Identify which cell holds the provided text, then report its (x, y) central coordinate. 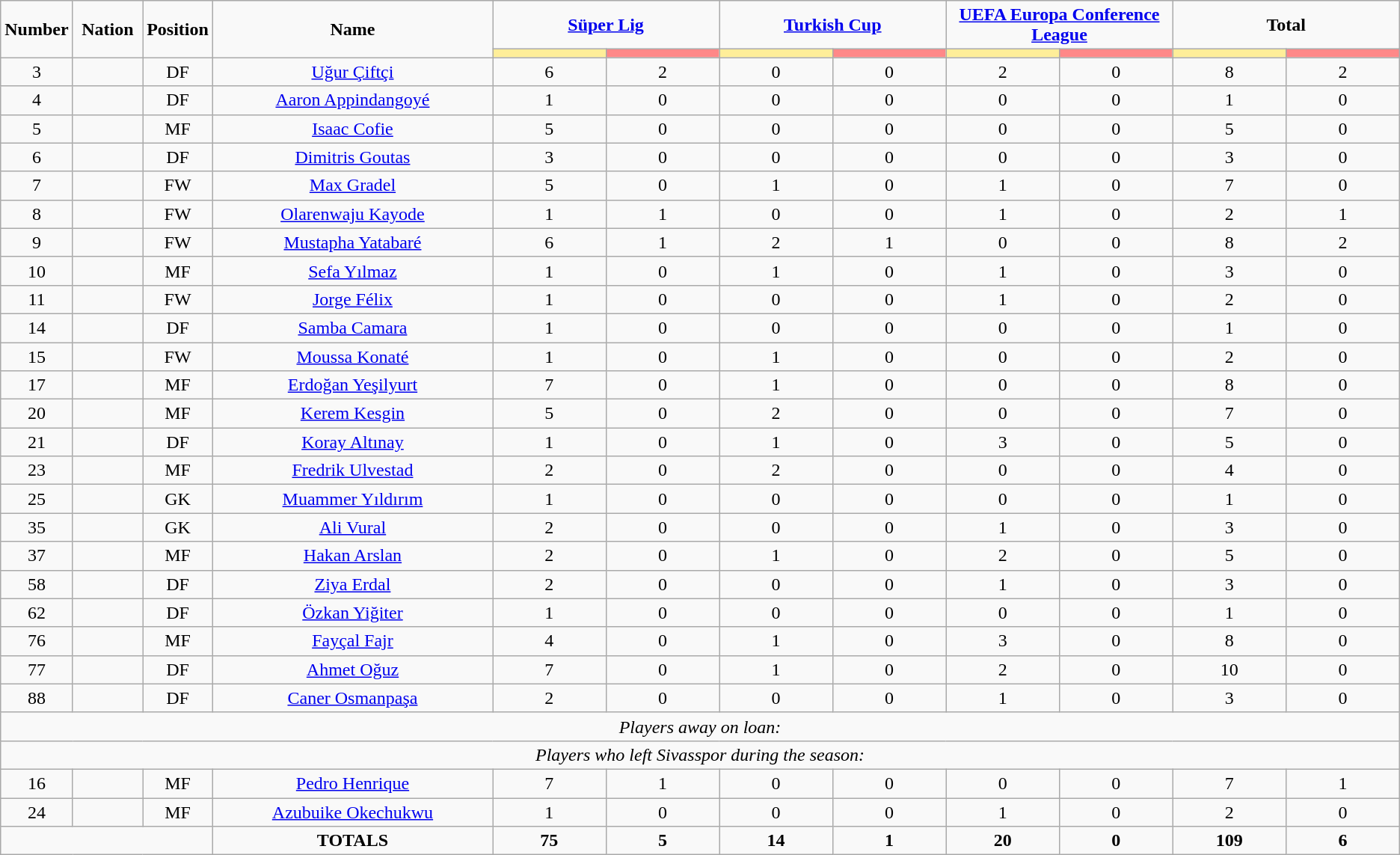
17 (37, 385)
109 (1229, 841)
Players away on loan: (700, 726)
Turkish Cup (833, 25)
Erdoğan Yeşilyurt (352, 385)
Moussa Konaté (352, 357)
58 (37, 584)
23 (37, 471)
Isaac Cofie (352, 129)
Total (1286, 25)
9 (37, 242)
Max Gradel (352, 186)
Ali Vural (352, 527)
Özkan Yiğiter (352, 613)
16 (37, 783)
Dimitris Goutas (352, 157)
Hakan Arslan (352, 556)
Sefa Yılmaz (352, 271)
76 (37, 641)
UEFA Europa Conference League (1059, 25)
Caner Osmanpaşa (352, 698)
77 (37, 669)
24 (37, 812)
Ziya Erdal (352, 584)
88 (37, 698)
Pedro Henrique (352, 783)
Position (178, 29)
Players who left Sivasspor during the season: (700, 755)
35 (37, 527)
Number (37, 29)
37 (37, 556)
Aaron Appindangoyé (352, 100)
21 (37, 442)
25 (37, 499)
Samba Camara (352, 328)
Name (352, 29)
Koray Altınay (352, 442)
Uğur Çiftçi (352, 72)
15 (37, 357)
Ahmet Oğuz (352, 669)
Nation (108, 29)
Jorge Félix (352, 299)
Muammer Yıldırım (352, 499)
75 (549, 841)
Süper Lig (606, 25)
TOTALS (352, 841)
Azubuike Okechukwu (352, 812)
Olarenwaju Kayode (352, 214)
Mustapha Yatabaré (352, 242)
Kerem Kesgin (352, 414)
62 (37, 613)
Fayçal Fajr (352, 641)
Fredrik Ulvestad (352, 471)
11 (37, 299)
